Determine the [x, y] coordinate at the center of the cell enclosing the given text.  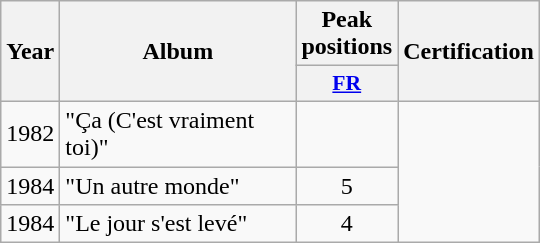
Year [30, 52]
"Un autre monde" [178, 185]
Album [178, 52]
1982 [30, 134]
Peak positions [347, 34]
"Ça (C'est vraiment toi)" [178, 134]
4 [347, 224]
Certification [469, 52]
"Le jour s'est levé" [178, 224]
5 [347, 185]
FR [347, 84]
